Scan for the cell matching the given text and deliver its (x, y) coordinate at center. 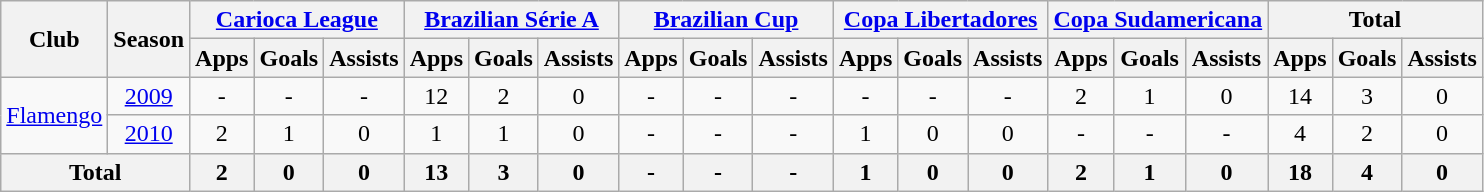
Carioca League (298, 20)
18 (1300, 172)
14 (1300, 96)
Club (54, 39)
Copa Libertadores (940, 20)
12 (436, 96)
2009 (149, 96)
2010 (149, 134)
Flamengo (54, 115)
13 (436, 172)
Copa Sudamericana (1158, 20)
Brazilian Cup (726, 20)
Season (149, 39)
Brazilian Série A (512, 20)
